Output the (X, Y) coordinate of the center of the cell containing the given text.  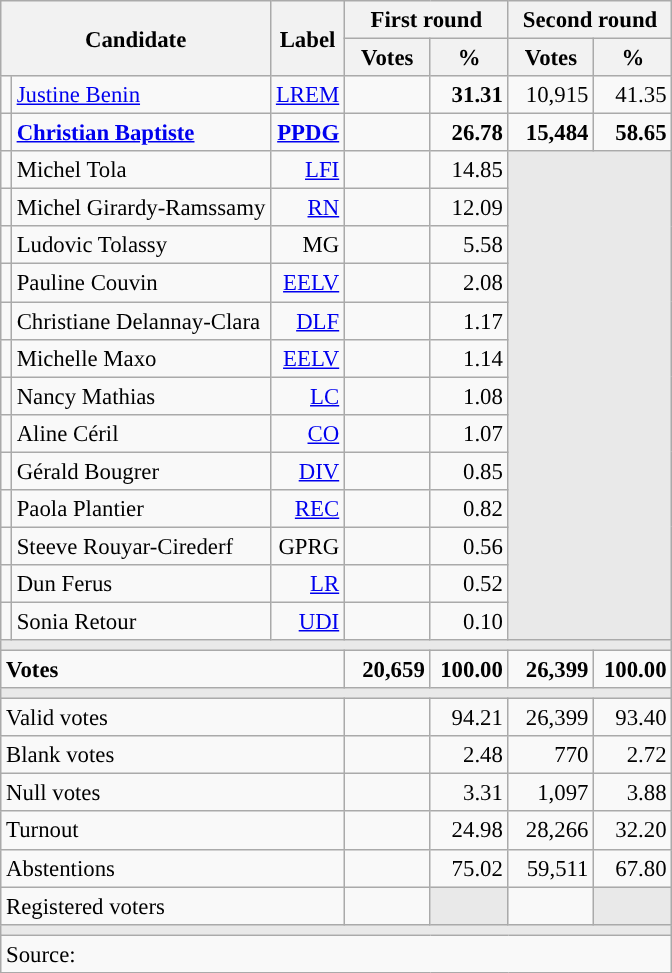
UDI (308, 621)
1.07 (469, 433)
REC (308, 509)
Justine Benin (140, 95)
LR (308, 584)
1.17 (469, 321)
Blank votes (173, 755)
Gérald Bougrer (140, 471)
14.85 (469, 170)
Turnout (173, 831)
Candidate (136, 38)
5.58 (469, 245)
LC (308, 396)
Steeve Rouyar-Cirederf (140, 546)
Abstentions (173, 868)
3.31 (469, 793)
Aline Céril (140, 433)
LREM (308, 95)
0.85 (469, 471)
Registered voters (173, 906)
CO (308, 433)
DLF (308, 321)
0.56 (469, 546)
1,097 (551, 793)
Dun Ferus (140, 584)
59,511 (551, 868)
Christiane Delannay-Clara (140, 321)
Pauline Couvin (140, 283)
2.72 (633, 755)
24.98 (469, 831)
Source: (336, 954)
58.65 (633, 133)
Null votes (173, 793)
Sonia Retour (140, 621)
MG (308, 245)
First round (426, 20)
15,484 (551, 133)
94.21 (469, 718)
2.48 (469, 755)
41.35 (633, 95)
93.40 (633, 718)
Nancy Mathias (140, 396)
Paola Plantier (140, 509)
PPDG (308, 133)
75.02 (469, 868)
Ludovic Tolassy (140, 245)
Christian Baptiste (140, 133)
RN (308, 208)
3.88 (633, 793)
Michel Tola (140, 170)
67.80 (633, 868)
0.10 (469, 621)
Valid votes (173, 718)
32.20 (633, 831)
1.14 (469, 358)
Label (308, 38)
26.78 (469, 133)
2.08 (469, 283)
10,915 (551, 95)
770 (551, 755)
28,266 (551, 831)
Michelle Maxo (140, 358)
31.31 (469, 95)
12.09 (469, 208)
DIV (308, 471)
LFI (308, 170)
Second round (590, 20)
1.08 (469, 396)
0.52 (469, 584)
0.82 (469, 509)
20,659 (387, 670)
Michel Girardy-Ramssamy (140, 208)
GPRG (308, 546)
